Return [X, Y] of the center of cell containing provided text 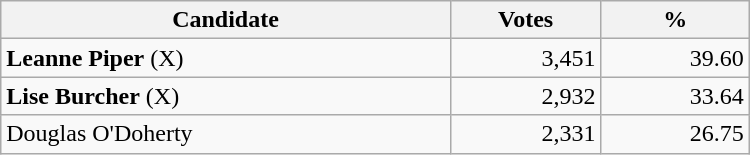
Lise Burcher (X) [226, 96]
39.60 [675, 58]
33.64 [675, 96]
Votes [526, 20]
% [675, 20]
Leanne Piper (X) [226, 58]
2,331 [526, 134]
Douglas O'Doherty [226, 134]
2,932 [526, 96]
Candidate [226, 20]
3,451 [526, 58]
26.75 [675, 134]
